For the text-containing cell, return its midpoint in [X, Y] coordinate format. 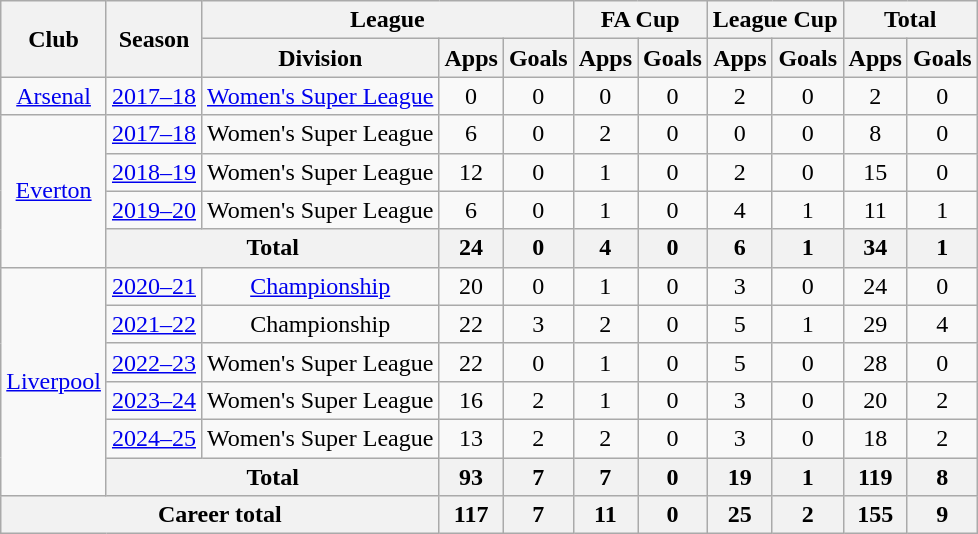
Arsenal [54, 96]
Division [320, 58]
2024–25 [154, 438]
19 [740, 477]
FA Cup [640, 20]
2020–21 [154, 286]
Everton [54, 191]
93 [471, 477]
119 [875, 477]
155 [875, 515]
2019–20 [154, 210]
28 [875, 362]
34 [875, 248]
Liverpool [54, 381]
25 [740, 515]
29 [875, 324]
12 [471, 172]
117 [471, 515]
2022–23 [154, 362]
Club [54, 39]
15 [875, 172]
13 [471, 438]
League Cup [775, 20]
16 [471, 400]
Season [154, 39]
Career total [220, 515]
2018–19 [154, 172]
2021–22 [154, 324]
18 [875, 438]
League [388, 20]
9 [942, 515]
2023–24 [154, 400]
